Locate the cell with the specified text and output its (X, Y) center coordinate. 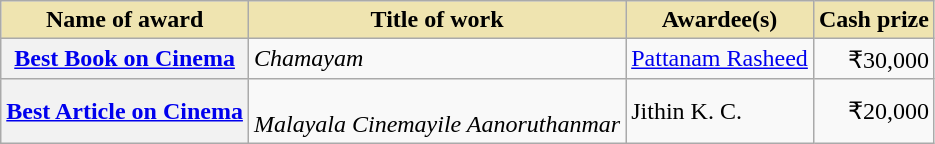
Pattanam Rasheed (720, 59)
Awardee(s) (720, 20)
Cash prize (874, 20)
Best Article on Cinema (125, 110)
Title of work (436, 20)
Malayala Cinemayile Aanoruthanmar (436, 110)
Name of award (125, 20)
Jithin K. C. (720, 110)
Chamayam (436, 59)
Best Book on Cinema (125, 59)
₹20,000 (874, 110)
₹30,000 (874, 59)
